Scan for the cell matching the given text and deliver its (x, y) coordinate at center. 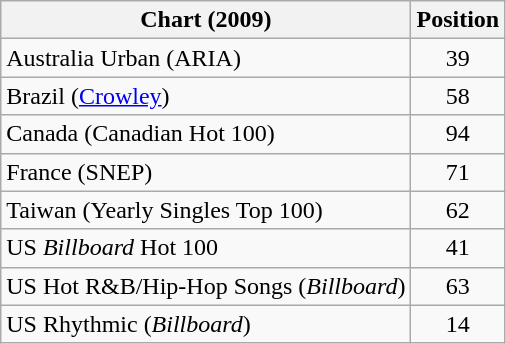
39 (458, 58)
Canada (Canadian Hot 100) (206, 134)
41 (458, 248)
71 (458, 172)
Australia Urban (ARIA) (206, 58)
Chart (2009) (206, 20)
Brazil (Crowley) (206, 96)
63 (458, 286)
Taiwan (Yearly Singles Top 100) (206, 210)
US Billboard Hot 100 (206, 248)
France (SNEP) (206, 172)
62 (458, 210)
58 (458, 96)
US Hot R&B/Hip-Hop Songs (Billboard) (206, 286)
US Rhythmic (Billboard) (206, 324)
94 (458, 134)
14 (458, 324)
Position (458, 20)
